Provide the [X, Y] coordinate of the cell's center where the given text is located.  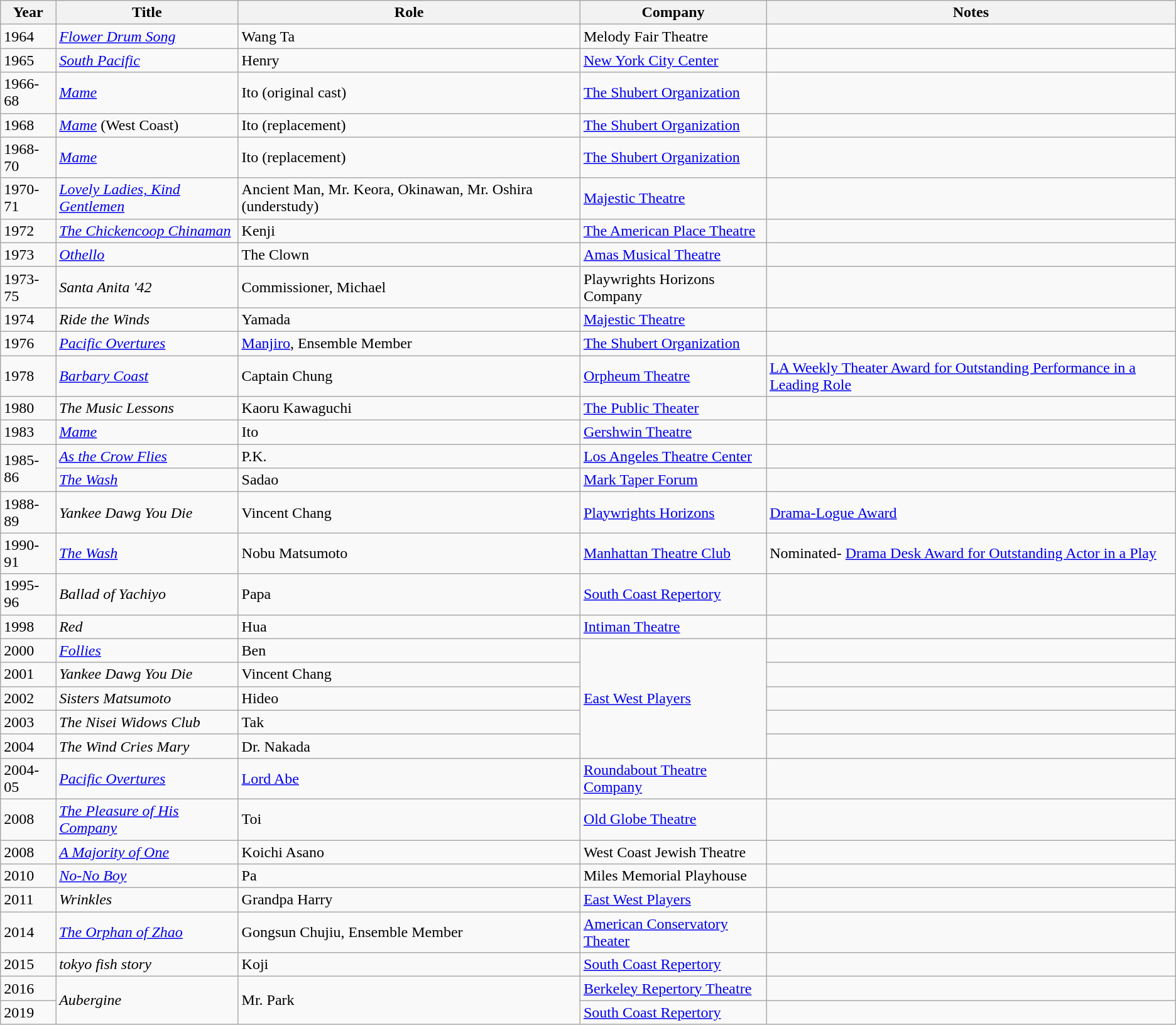
2014 [28, 933]
Roundabout Theatre Company [673, 778]
2019 [28, 1012]
Lord Abe [409, 778]
The Pleasure of His Company [147, 819]
Melody Fair Theatre [673, 36]
Commissioner, Michael [409, 287]
P.K. [409, 456]
Santa Anita '42 [147, 287]
Sisters Matsumoto [147, 698]
As the Crow Flies [147, 456]
Dr. Nakada [409, 746]
1968-70 [28, 157]
1968 [28, 125]
2002 [28, 698]
Old Globe Theatre [673, 819]
Papa [409, 595]
Title [147, 13]
Company [673, 13]
1972 [28, 231]
Ito (original cast) [409, 93]
Gongsun Chujiu, Ensemble Member [409, 933]
The Clown [409, 255]
Nominated- Drama Desk Award for Outstanding Actor in a Play [971, 553]
Barbary Coast [147, 376]
LA Weekly Theater Award for Outstanding Performance in a Leading Role [971, 376]
tokyo fish story [147, 965]
1983 [28, 432]
American Conservatory Theater [673, 933]
Hideo [409, 698]
Playwrights Horizons [673, 513]
1978 [28, 376]
1980 [28, 408]
No-No Boy [147, 876]
Mark Taper Forum [673, 480]
Koji [409, 965]
Lovely Ladies, Kind Gentlemen [147, 199]
Year [28, 13]
Captain Chung [409, 376]
1976 [28, 343]
Mame (West Coast) [147, 125]
Manhattan Theatre Club [673, 553]
Tak [409, 722]
Miles Memorial Playhouse [673, 876]
Drama-Logue Award [971, 513]
A Majority of One [147, 852]
West Coast Jewish Theatre [673, 852]
The Nisei Widows Club [147, 722]
Hua [409, 627]
Koichi Asano [409, 852]
1970-71 [28, 199]
Mr. Park [409, 1000]
2004 [28, 746]
2001 [28, 674]
1995-96 [28, 595]
1964 [28, 36]
1998 [28, 627]
2015 [28, 965]
Aubergine [147, 1000]
The Chickencoop Chinaman [147, 231]
Role [409, 13]
The Orphan of Zhao [147, 933]
Ancient Man, Mr. Keora, Okinawan, Mr. Oshira (understudy) [409, 199]
Los Angeles Theatre Center [673, 456]
New York City Center [673, 60]
1965 [28, 60]
Intiman Theatre [673, 627]
Manjiro, Ensemble Member [409, 343]
The Public Theater [673, 408]
Henry [409, 60]
The American Place Theatre [673, 231]
1973 [28, 255]
The Wind Cries Mary [147, 746]
2011 [28, 900]
South Pacific [147, 60]
Yamada [409, 319]
Berkeley Repertory Theatre [673, 989]
1988-89 [28, 513]
Nobu Matsumoto [409, 553]
Wrinkles [147, 900]
Orpheum Theatre [673, 376]
Ben [409, 650]
2003 [28, 722]
1990-91 [28, 553]
Follies [147, 650]
2004-05 [28, 778]
1973-75 [28, 287]
Ride the Winds [147, 319]
Toi [409, 819]
1974 [28, 319]
1985-86 [28, 468]
Amas Musical Theatre [673, 255]
1966-68 [28, 93]
Sadao [409, 480]
Notes [971, 13]
Gershwin Theatre [673, 432]
Playwrights Horizons Company [673, 287]
Kaoru Kawaguchi [409, 408]
Grandpa Harry [409, 900]
Flower Drum Song [147, 36]
Pa [409, 876]
2016 [28, 989]
Red [147, 627]
Ballad of Yachiyo [147, 595]
2000 [28, 650]
The Music Lessons [147, 408]
Othello [147, 255]
Ito [409, 432]
Kenji [409, 231]
Wang Ta [409, 36]
2010 [28, 876]
